Pinpoint the cell where the given text exists, returning its (X, Y) midpoint coordinate. 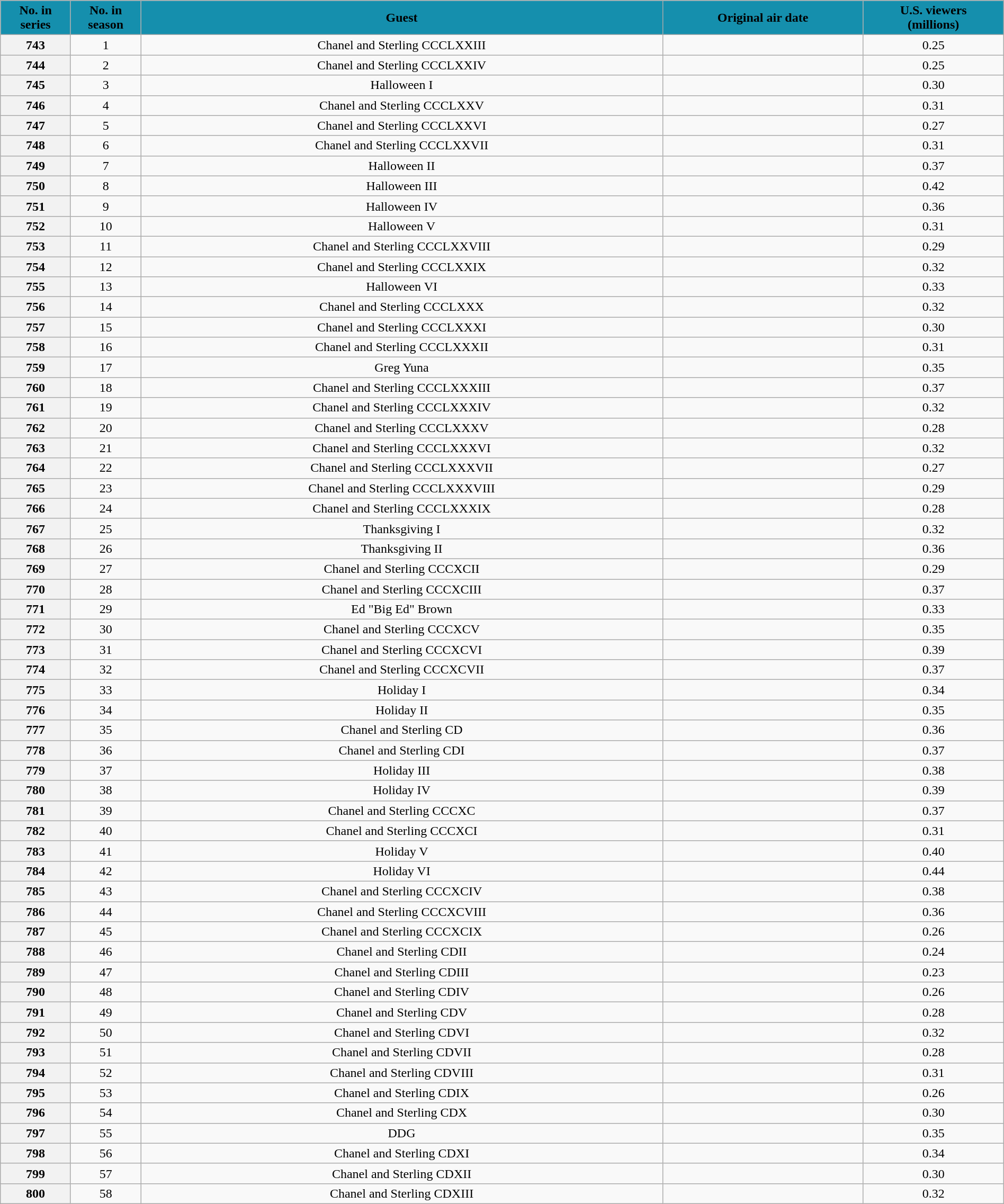
Chanel and Sterling CCCLXXIII (401, 45)
Chanel and Sterling CCCXCVII (401, 670)
Chanel and Sterling CCCXCV (401, 630)
757 (36, 327)
Holiday I (401, 690)
Original air date (763, 18)
793 (36, 1053)
Chanel and Sterling CCCLXXX (401, 307)
751 (36, 206)
47 (106, 972)
No. inseason (106, 18)
12 (106, 266)
14 (106, 307)
Chanel and Sterling CCCLXXXIX (401, 508)
762 (36, 428)
797 (36, 1133)
39 (106, 811)
DDG (401, 1133)
46 (106, 952)
Chanel and Sterling CDVI (401, 1032)
755 (36, 287)
745 (36, 85)
Chanel and Sterling CCCXCII (401, 569)
6 (106, 146)
Chanel and Sterling CCCXCI (401, 831)
790 (36, 992)
765 (36, 488)
26 (106, 549)
758 (36, 347)
Chanel and Sterling CCCLXXXVIII (401, 488)
771 (36, 609)
1 (106, 45)
778 (36, 750)
780 (36, 790)
Thanksgiving I (401, 528)
31 (106, 650)
No. inseries (36, 18)
750 (36, 186)
16 (106, 347)
Chanel and Sterling CD (401, 730)
42 (106, 871)
753 (36, 246)
798 (36, 1153)
Chanel and Sterling CCCLXXXV (401, 428)
760 (36, 388)
749 (36, 166)
787 (36, 932)
781 (36, 811)
Chanel and Sterling CCCXCIV (401, 891)
34 (106, 710)
41 (106, 851)
Chanel and Sterling CDIII (401, 972)
Halloween VI (401, 287)
Halloween I (401, 85)
Chanel and Sterling CDXI (401, 1153)
766 (36, 508)
55 (106, 1133)
9 (106, 206)
761 (36, 408)
786 (36, 911)
779 (36, 770)
759 (36, 367)
Halloween V (401, 226)
792 (36, 1032)
18 (106, 388)
748 (36, 146)
Holiday VI (401, 871)
791 (36, 1012)
767 (36, 528)
789 (36, 972)
747 (36, 125)
784 (36, 871)
Chanel and Sterling CCCLXXV (401, 105)
Ed "Big Ed" Brown (401, 609)
Halloween IV (401, 206)
744 (36, 65)
52 (106, 1073)
Chanel and Sterling CCCLXXVII (401, 146)
788 (36, 952)
7 (106, 166)
796 (36, 1113)
0.23 (933, 972)
8 (106, 186)
U.S. viewers(millions) (933, 18)
754 (36, 266)
0.44 (933, 871)
13 (106, 287)
40 (106, 831)
17 (106, 367)
0.24 (933, 952)
0.42 (933, 186)
Chanel and Sterling CCCLXXXVI (401, 448)
32 (106, 670)
773 (36, 650)
Greg Yuna (401, 367)
Holiday II (401, 710)
11 (106, 246)
33 (106, 690)
Chanel and Sterling CDIV (401, 992)
746 (36, 105)
Thanksgiving II (401, 549)
783 (36, 851)
2 (106, 65)
0.40 (933, 851)
51 (106, 1053)
20 (106, 428)
Chanel and Sterling CCCXC (401, 811)
Chanel and Sterling CDI (401, 750)
Chanel and Sterling CCCLXXXIV (401, 408)
53 (106, 1093)
36 (106, 750)
Chanel and Sterling CCCLXXXI (401, 327)
35 (106, 730)
Chanel and Sterling CDV (401, 1012)
19 (106, 408)
4 (106, 105)
Chanel and Sterling CCCLXXVI (401, 125)
30 (106, 630)
776 (36, 710)
25 (106, 528)
21 (106, 448)
43 (106, 891)
23 (106, 488)
Chanel and Sterling CDXIII (401, 1193)
44 (106, 911)
10 (106, 226)
Holiday III (401, 770)
Chanel and Sterling CDX (401, 1113)
Guest (401, 18)
799 (36, 1173)
752 (36, 226)
45 (106, 932)
Chanel and Sterling CCCXCVIII (401, 911)
Chanel and Sterling CCCXCIX (401, 932)
Chanel and Sterling CDXII (401, 1173)
50 (106, 1032)
15 (106, 327)
763 (36, 448)
Chanel and Sterling CCCLXXIV (401, 65)
785 (36, 891)
27 (106, 569)
774 (36, 670)
756 (36, 307)
Chanel and Sterling CCCLXXXII (401, 347)
29 (106, 609)
57 (106, 1173)
3 (106, 85)
48 (106, 992)
794 (36, 1073)
22 (106, 468)
28 (106, 589)
Chanel and Sterling CCCLXXIX (401, 266)
Chanel and Sterling CDIX (401, 1093)
775 (36, 690)
54 (106, 1113)
795 (36, 1093)
Chanel and Sterling CCCLXXVIII (401, 246)
Chanel and Sterling CCCLXXXIII (401, 388)
743 (36, 45)
782 (36, 831)
769 (36, 569)
38 (106, 790)
764 (36, 468)
Chanel and Sterling CDVIII (401, 1073)
Chanel and Sterling CCCXCVI (401, 650)
Chanel and Sterling CCCXCIII (401, 589)
Chanel and Sterling CDII (401, 952)
Holiday IV (401, 790)
5 (106, 125)
24 (106, 508)
Halloween II (401, 166)
49 (106, 1012)
56 (106, 1153)
772 (36, 630)
800 (36, 1193)
777 (36, 730)
Halloween III (401, 186)
768 (36, 549)
Chanel and Sterling CCCLXXXVII (401, 468)
Chanel and Sterling CDVII (401, 1053)
Holiday V (401, 851)
58 (106, 1193)
770 (36, 589)
37 (106, 770)
